Determine the (X, Y) coordinate at the center of the cell enclosing the given text.  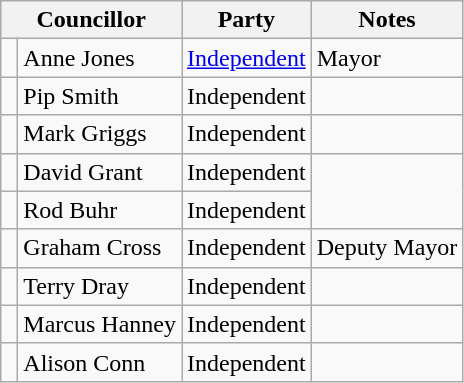
Mayor (387, 58)
Marcus Hanney (100, 324)
Alison Conn (100, 362)
Notes (387, 20)
Terry Dray (100, 286)
Deputy Mayor (387, 248)
Anne Jones (100, 58)
Councillor (92, 20)
Party (247, 20)
Pip Smith (100, 96)
David Grant (100, 172)
Rod Buhr (100, 210)
Graham Cross (100, 248)
Mark Griggs (100, 134)
